Locate the cell with the specified text and output its [x, y] center coordinate. 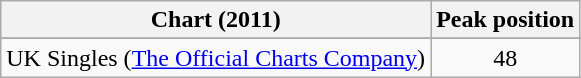
Peak position [506, 20]
48 [506, 58]
UK Singles (The Official Charts Company) [216, 58]
Chart (2011) [216, 20]
